Output the (X, Y) coordinate of the center of the cell containing the given text.  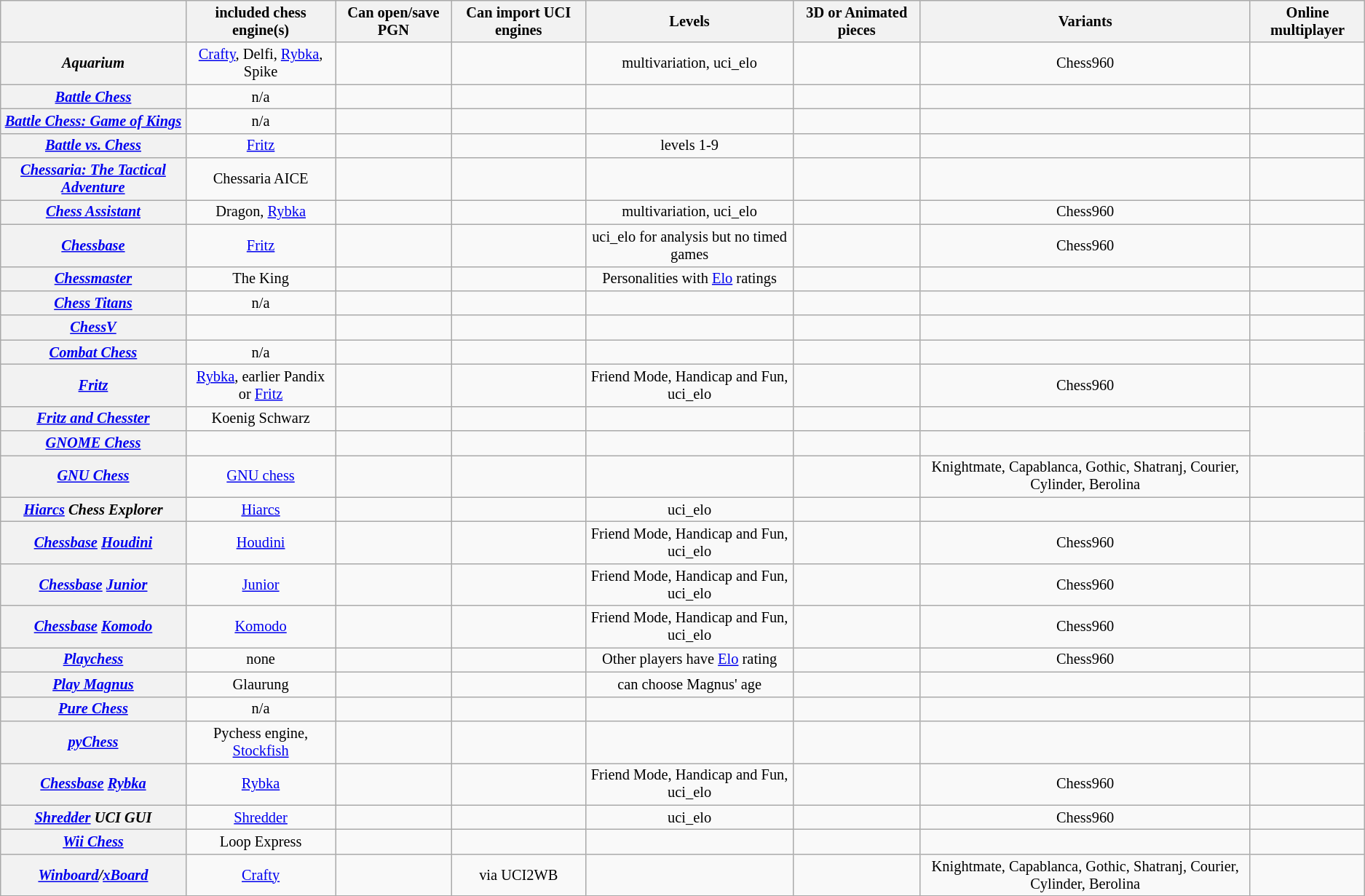
Crafty, Delfi, Rybka, Spike (261, 63)
Winboard/xBoard (93, 875)
Fritz and Chesster (93, 419)
Battle Chess: Game of Kings (93, 121)
Rybka, earlier Pandix or Fritz (261, 385)
Can import UCI engines (518, 21)
Junior (261, 584)
Chessaria: The Tactical Adventure (93, 179)
Pychess engine, Stockfish (261, 742)
Chessbase Rybka (93, 784)
Komodo (261, 627)
Chessbase (93, 245)
ChessV (93, 328)
uci_elo for analysis but no timed games (690, 245)
Chessbase Houdini (93, 542)
Online multiplayer (1307, 21)
Koenig Schwarz (261, 419)
Hiarcs Chess Explorer (93, 510)
GNU Chess (93, 476)
Variants (1085, 21)
Wii Chess (93, 841)
Other players have Elo rating (690, 659)
Aquarium (93, 63)
included chess engine(s) (261, 21)
pyChess (93, 742)
none (261, 659)
levels 1-9 (690, 146)
Play Magnus (93, 684)
GNU chess (261, 476)
Chessbase Komodo (93, 627)
Shredder UCI GUI (93, 817)
Rybka (261, 784)
Chessmaster (93, 279)
Chessbase Junior (93, 584)
Personalities with Elo ratings (690, 279)
Loop Express (261, 841)
Glaurung (261, 684)
Pure Chess (93, 709)
Playchess (93, 659)
Levels (690, 21)
3D or Animated pieces (856, 21)
Crafty (261, 875)
can choose Magnus' age (690, 684)
Chess Titans (93, 303)
Chessaria AICE (261, 179)
Battle vs. Chess (93, 146)
The King (261, 279)
Battle Chess (93, 97)
GNOME Chess (93, 443)
Hiarcs (261, 510)
Houdini (261, 542)
via UCI2WB (518, 875)
Chess Assistant (93, 212)
Dragon, Rybka (261, 212)
Shredder (261, 817)
Combat Chess (93, 352)
Can open/save PGN (393, 21)
